Find where the given text appears and provide that cell's center as (x, y) coordinate. 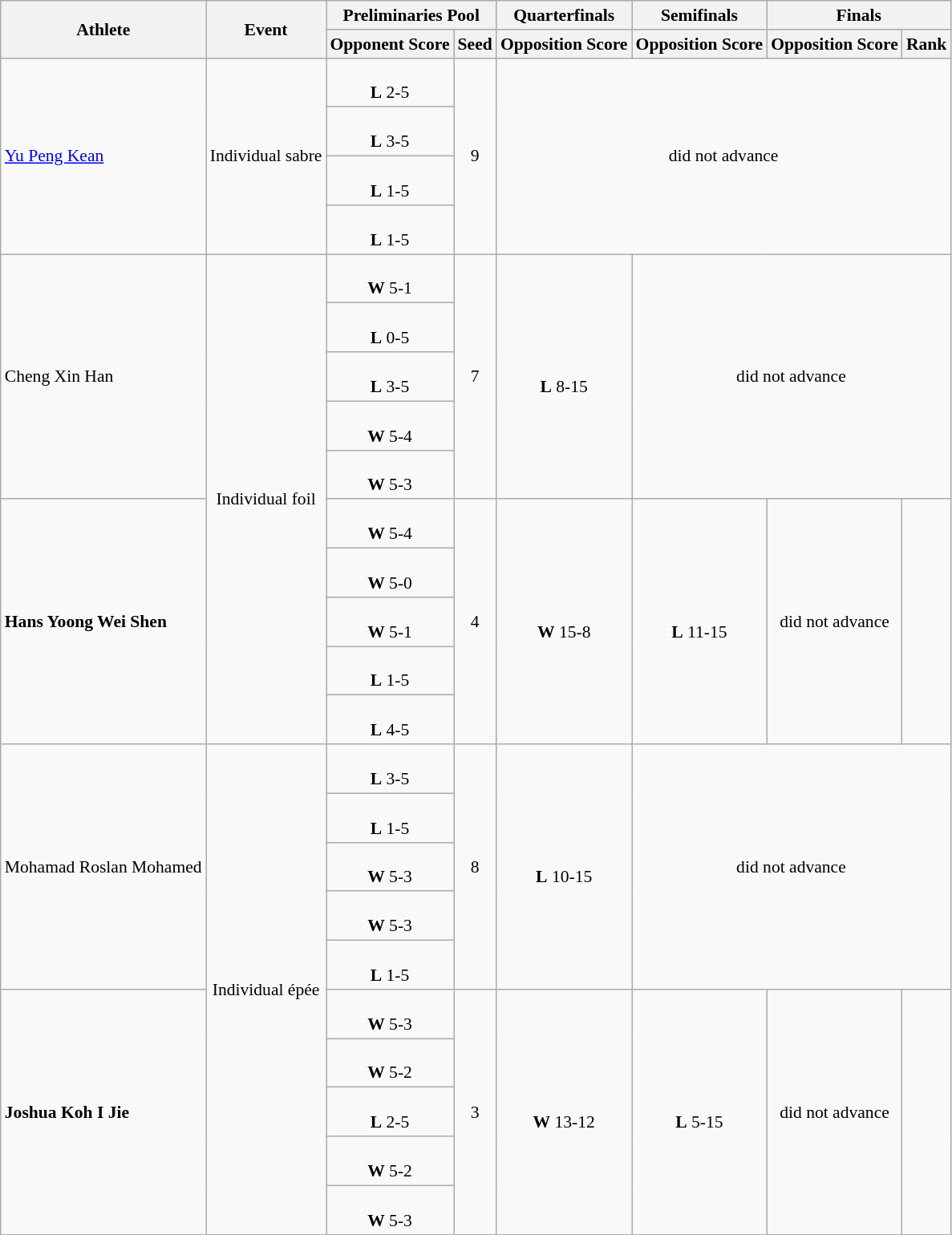
Yu Peng Kean (103, 156)
Event (266, 29)
Semifinals (699, 15)
3 (475, 1112)
Quarterfinals (565, 15)
9 (475, 156)
W 5-0 (390, 573)
W 15-8 (565, 622)
Rank (927, 44)
Preliminaries Pool (411, 15)
Athlete (103, 29)
Individual sabre (266, 156)
Finals (858, 15)
4 (475, 622)
8 (475, 867)
L 11-15 (699, 622)
Joshua Koh I Jie (103, 1112)
L 8-15 (565, 377)
L 10-15 (565, 867)
Individual foil (266, 499)
Mohamad Roslan Mohamed (103, 867)
Opponent Score (390, 44)
L 0-5 (390, 327)
L 5-15 (699, 1112)
Hans Yoong Wei Shen (103, 622)
Seed (475, 44)
7 (475, 377)
Cheng Xin Han (103, 377)
L 4-5 (390, 720)
W 13-12 (565, 1112)
Individual épée (266, 990)
